Search for the cell housing the specified text and yield its (X, Y) center coordinate. 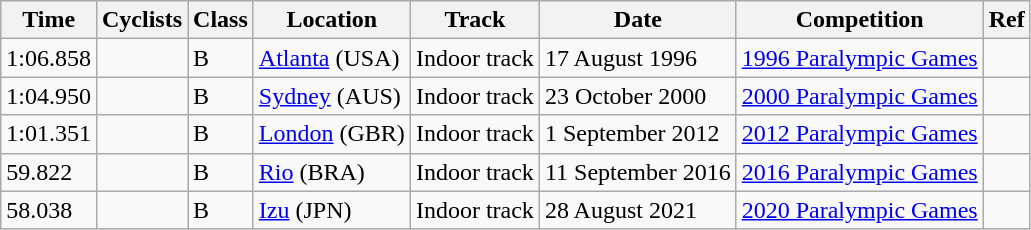
17 August 1996 (638, 58)
1:06.858 (49, 58)
Atlanta (USA) (332, 58)
58.038 (49, 210)
Time (49, 20)
2020 Paralympic Games (860, 210)
28 August 2021 (638, 210)
Location (332, 20)
2000 Paralympic Games (860, 96)
Rio (BRA) (332, 172)
23 October 2000 (638, 96)
Track (474, 20)
Cyclists (142, 20)
2016 Paralympic Games (860, 172)
Izu (JPN) (332, 210)
1:01.351 (49, 134)
Class (221, 20)
11 September 2016 (638, 172)
Sydney (AUS) (332, 96)
Ref (1006, 20)
59.822 (49, 172)
London (GBR) (332, 134)
2012 Paralympic Games (860, 134)
Competition (860, 20)
1:04.950 (49, 96)
Date (638, 20)
1 September 2012 (638, 134)
1996 Paralympic Games (860, 58)
